Provide the (X, Y) coordinate of the cell's center where the given text is located.  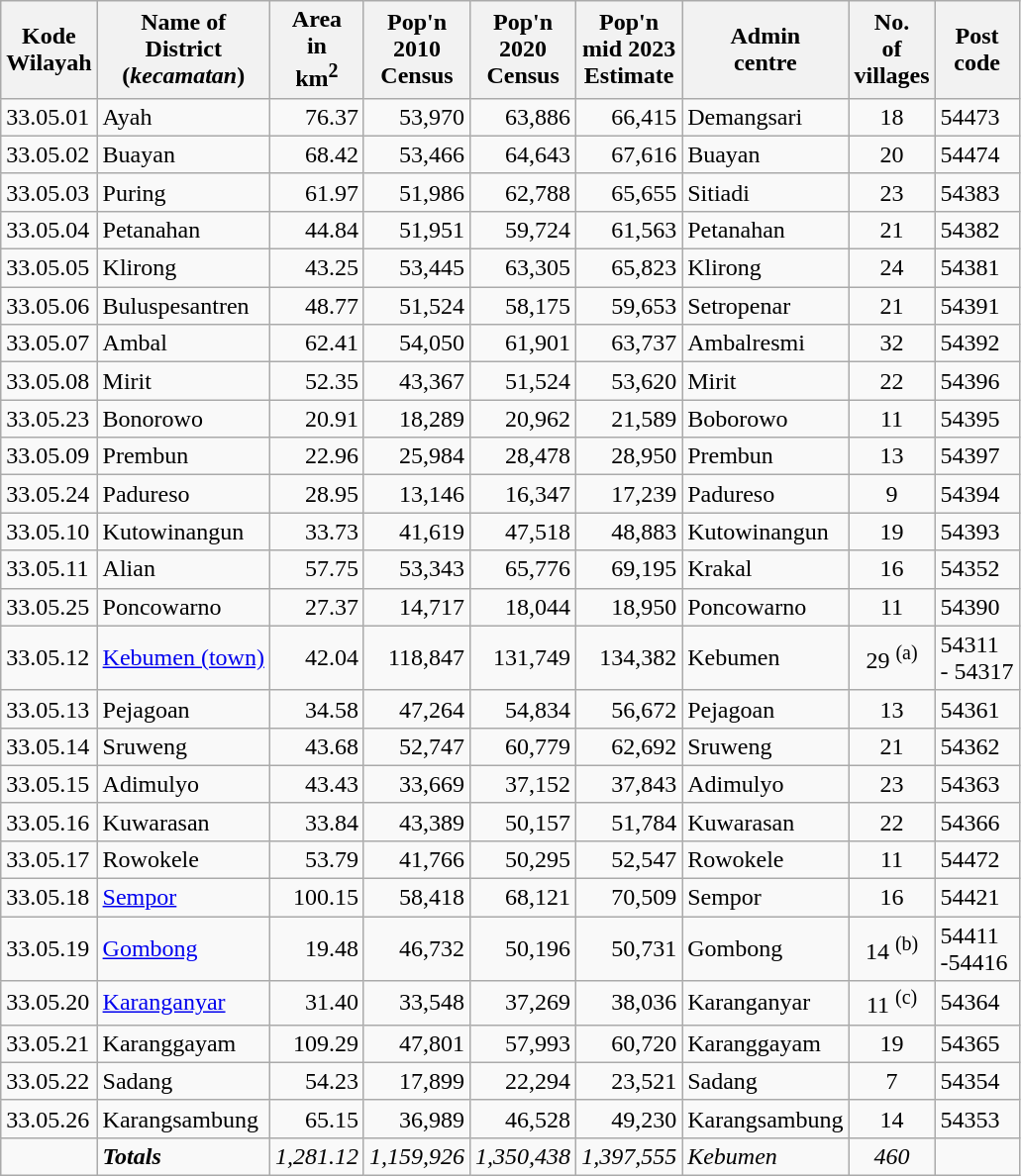
25,984 (416, 456)
54364 (976, 1004)
Krakal (766, 569)
33.05.13 (50, 709)
33.05.04 (50, 230)
33.05.15 (50, 784)
33.05.01 (50, 117)
54396 (976, 381)
59,724 (523, 230)
53.79 (317, 859)
100.15 (317, 898)
54363 (976, 784)
36,989 (416, 1119)
46,732 (416, 948)
64,643 (523, 154)
Alian (183, 569)
14,717 (416, 607)
22,294 (523, 1081)
33.05.02 (50, 154)
61,901 (523, 343)
33.05.08 (50, 381)
33.05.12 (50, 657)
59,653 (630, 306)
Ambalresmi (766, 343)
54361 (976, 709)
33.84 (317, 822)
33.05.19 (50, 948)
54311- 54317 (976, 657)
Admincentre (766, 49)
33.05.21 (50, 1043)
37,843 (630, 784)
16,347 (523, 494)
54382 (976, 230)
54394 (976, 494)
Pop'n mid 2023Estimate (630, 49)
Pop'n 2020Census (523, 49)
54397 (976, 456)
Area in km2 (317, 49)
69,195 (630, 569)
54362 (976, 746)
68,121 (523, 898)
54353 (976, 1119)
Totals (183, 1156)
54474 (976, 154)
27.37 (317, 607)
18,044 (523, 607)
68.42 (317, 154)
18 (891, 117)
65,776 (523, 569)
61,563 (630, 230)
22.96 (317, 456)
Puring (183, 192)
Ambal (183, 343)
1,350,438 (523, 1156)
33,548 (416, 1004)
14 (891, 1119)
54,050 (416, 343)
62,788 (523, 192)
43,367 (416, 381)
63,737 (630, 343)
63,305 (523, 268)
33.05.18 (50, 898)
61.97 (317, 192)
49,230 (630, 1119)
33.05.14 (50, 746)
Buluspesantren (183, 306)
33.05.09 (50, 456)
60,720 (630, 1043)
33.05.07 (50, 343)
62.41 (317, 343)
54354 (976, 1081)
32 (891, 343)
62,692 (630, 746)
33.05.23 (50, 419)
21,589 (630, 419)
43.68 (317, 746)
1,281.12 (317, 1156)
43.25 (317, 268)
47,264 (416, 709)
20.91 (317, 419)
29 (a) (891, 657)
18,950 (630, 607)
33.05.06 (50, 306)
60,779 (523, 746)
9 (891, 494)
54352 (976, 569)
33.05.25 (50, 607)
51,784 (630, 822)
Sitiadi (766, 192)
53,343 (416, 569)
1,159,926 (416, 1156)
46,528 (523, 1119)
43.43 (317, 784)
38,036 (630, 1004)
31.40 (317, 1004)
54366 (976, 822)
76.37 (317, 117)
Bonorowo (183, 419)
43,389 (416, 822)
54383 (976, 192)
54391 (976, 306)
Name of District(kecamatan) (183, 49)
33.05.16 (50, 822)
Kode Wilayah (50, 49)
65.15 (317, 1119)
54365 (976, 1043)
54390 (976, 607)
Setropenar (766, 306)
Boborowo (766, 419)
Kebumen (town) (183, 657)
109.29 (317, 1043)
50,731 (630, 948)
53,466 (416, 154)
51,951 (416, 230)
54393 (976, 532)
50,196 (523, 948)
52.35 (317, 381)
53,445 (416, 268)
20,962 (523, 419)
66,415 (630, 117)
50,157 (523, 822)
18,289 (416, 419)
33,669 (416, 784)
33.05.26 (50, 1119)
41,619 (416, 532)
53,620 (630, 381)
17,899 (416, 1081)
54.23 (317, 1081)
48,883 (630, 532)
47,801 (416, 1043)
57.75 (317, 569)
41,766 (416, 859)
58,418 (416, 898)
11 (c) (891, 1004)
54411-54416 (976, 948)
48.77 (317, 306)
33.05.05 (50, 268)
13,146 (416, 494)
19.48 (317, 948)
Postcode (976, 49)
42.04 (317, 657)
14 (b) (891, 948)
54473 (976, 117)
37,152 (523, 784)
63,886 (523, 117)
33.05.03 (50, 192)
37,269 (523, 1004)
33.73 (317, 532)
33.05.11 (50, 569)
24 (891, 268)
67,616 (630, 154)
17,239 (630, 494)
7 (891, 1081)
44.84 (317, 230)
70,509 (630, 898)
52,747 (416, 746)
23,521 (630, 1081)
47,518 (523, 532)
54,834 (523, 709)
54392 (976, 343)
54395 (976, 419)
20 (891, 154)
Demangsari (766, 117)
34.58 (317, 709)
52,547 (630, 859)
Pop'n 2010Census (416, 49)
28.95 (317, 494)
54472 (976, 859)
33.05.20 (50, 1004)
No. ofvillages (891, 49)
54421 (976, 898)
1,397,555 (630, 1156)
28,478 (523, 456)
118,847 (416, 657)
56,672 (630, 709)
131,749 (523, 657)
28,950 (630, 456)
460 (891, 1156)
134,382 (630, 657)
51,986 (416, 192)
50,295 (523, 859)
33.05.22 (50, 1081)
65,655 (630, 192)
33.05.24 (50, 494)
Ayah (183, 117)
53,970 (416, 117)
33.05.17 (50, 859)
58,175 (523, 306)
54381 (976, 268)
65,823 (630, 268)
57,993 (523, 1043)
33.05.10 (50, 532)
